Determine the (X, Y) coordinate at the center of the cell enclosing the given text.  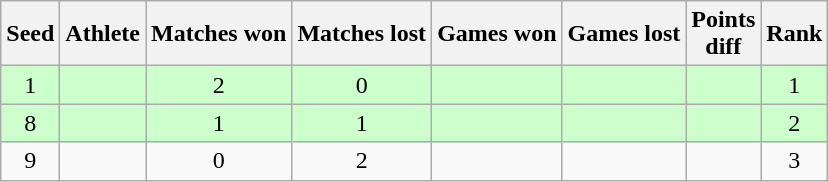
Games lost (624, 34)
8 (30, 123)
9 (30, 161)
Athlete (103, 34)
Rank (794, 34)
Games won (497, 34)
Matches lost (362, 34)
Pointsdiff (724, 34)
3 (794, 161)
Matches won (219, 34)
Seed (30, 34)
